For the text-containing cell, return its midpoint in (X, Y) coordinate format. 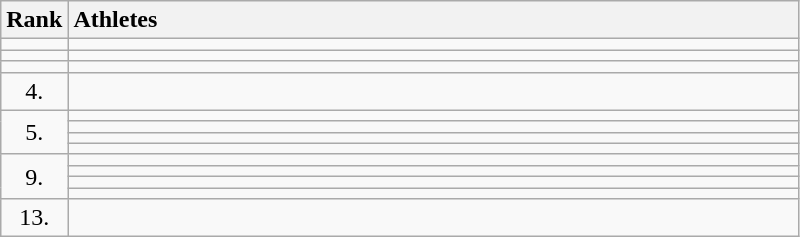
Rank (34, 20)
5. (34, 132)
13. (34, 218)
4. (34, 91)
9. (34, 176)
Athletes (434, 20)
